Output the (X, Y) coordinate of the center of the cell containing the given text.  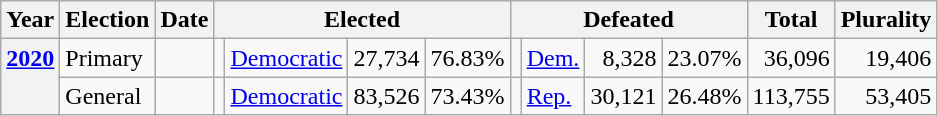
36,096 (791, 58)
Election (108, 20)
Rep. (553, 96)
General (108, 96)
Primary (108, 58)
2020 (30, 77)
76.83% (468, 58)
Total (791, 20)
83,526 (386, 96)
53,405 (886, 96)
Dem. (553, 58)
73.43% (468, 96)
23.07% (704, 58)
Defeated (628, 20)
113,755 (791, 96)
30,121 (624, 96)
19,406 (886, 58)
27,734 (386, 58)
Year (30, 20)
Date (184, 20)
Elected (362, 20)
8,328 (624, 58)
Plurality (886, 20)
26.48% (704, 96)
